Extract the [x, y] coordinate from the center of the cell holding the provided text.  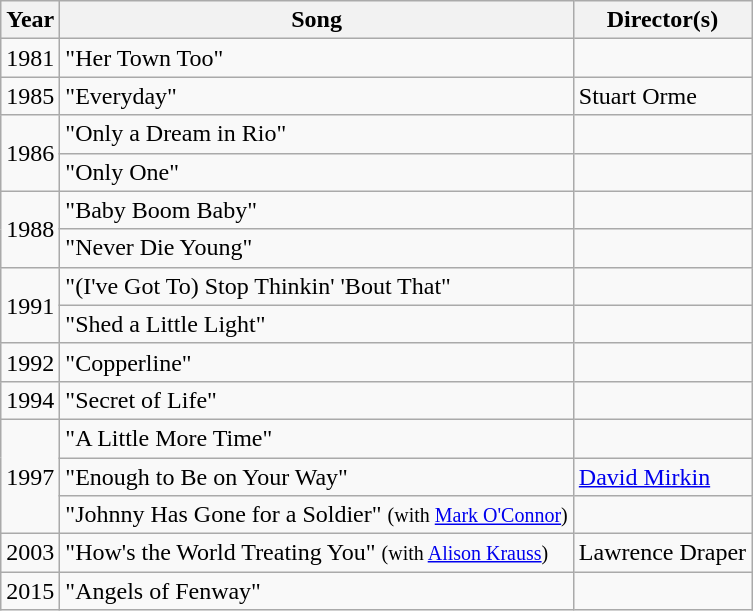
"A Little More Time" [316, 438]
"Never Die Young" [316, 248]
David Mirkin [662, 477]
"Secret of Life" [316, 400]
"Copperline" [316, 362]
2003 [30, 553]
1997 [30, 476]
Stuart Orme [662, 96]
Year [30, 20]
1991 [30, 305]
Director(s) [662, 20]
1992 [30, 362]
"Everyday" [316, 96]
1981 [30, 58]
Song [316, 20]
2015 [30, 591]
"Her Town Too" [316, 58]
"(I've Got To) Stop Thinkin' 'Bout That" [316, 286]
"Baby Boom Baby" [316, 210]
1985 [30, 96]
"Only a Dream in Rio" [316, 134]
1988 [30, 229]
1994 [30, 400]
"How's the World Treating You" (with Alison Krauss) [316, 553]
Lawrence Draper [662, 553]
"Shed a Little Light" [316, 324]
"Enough to Be on Your Way" [316, 477]
"Angels of Fenway" [316, 591]
"Only One" [316, 172]
"Johnny Has Gone for a Soldier" (with Mark O'Connor) [316, 515]
1986 [30, 153]
